Search for the cell housing the specified text and yield its [X, Y] center coordinate. 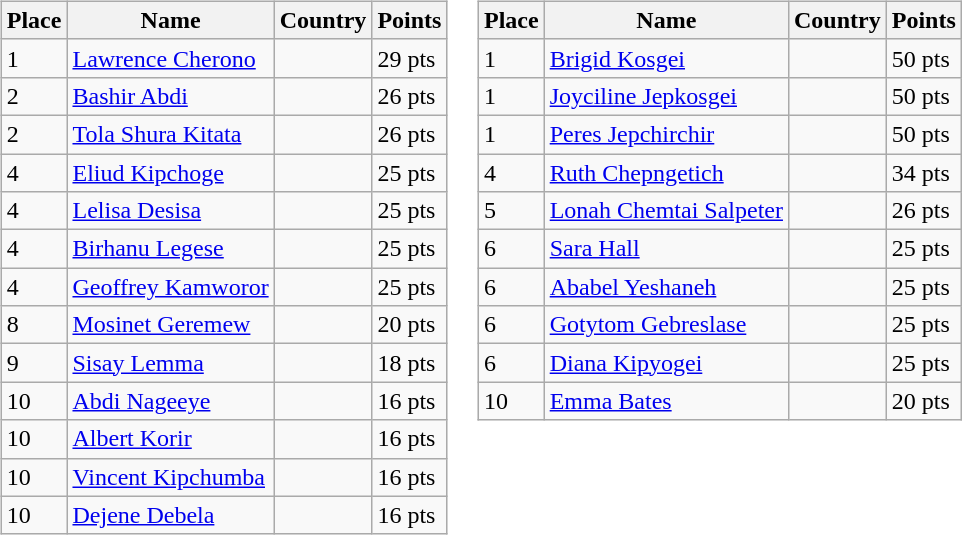
9 [34, 363]
Joyciline Jepkosgei [666, 96]
Vincent Kipchumba [170, 477]
Birhanu Legese [170, 249]
Lawrence Cherono [170, 58]
Diana Kipyogei [666, 363]
Sara Hall [666, 249]
Abdi Nageeye [170, 401]
Brigid Kosgei [666, 58]
Tola Shura Kitata [170, 134]
Lelisa Desisa [170, 211]
Emma Bates [666, 401]
Dejene Debela [170, 515]
5 [511, 211]
34 pts [924, 173]
Sisay Lemma [170, 363]
Gotytom Gebreslase [666, 325]
Geoffrey Kamworor [170, 287]
Lonah Chemtai Salpeter [666, 211]
18 pts [410, 363]
Ababel Yeshaneh [666, 287]
Mosinet Geremew [170, 325]
Albert Korir [170, 439]
8 [34, 325]
29 pts [410, 58]
Ruth Chepngetich [666, 173]
Eliud Kipchoge [170, 173]
Peres Jepchirchir [666, 134]
Bashir Abdi [170, 96]
